Scan for the cell matching the given text and deliver its (X, Y) coordinate at center. 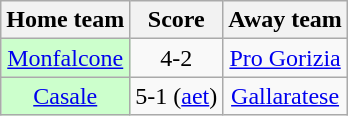
5-1 (aet) (176, 96)
Monfalcone (66, 58)
Away team (286, 20)
4-2 (176, 58)
Home team (66, 20)
Gallaratese (286, 96)
Pro Gorizia (286, 58)
Casale (66, 96)
Score (176, 20)
